Provide the [x, y] coordinate of the cell's center where the given text is located.  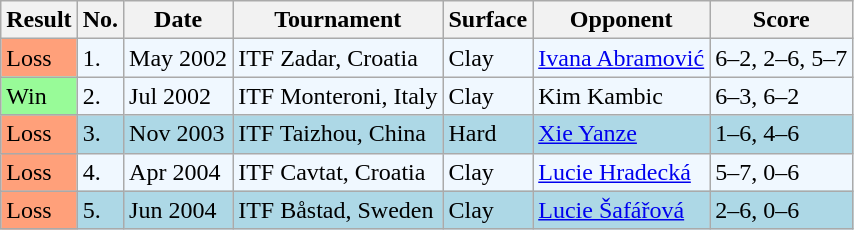
Result [39, 20]
Surface [488, 20]
No. [100, 20]
6–2, 2–6, 5–7 [782, 58]
Opponent [622, 20]
Win [39, 96]
Jul 2002 [178, 96]
Kim Kambic [622, 96]
3. [100, 134]
Lucie Šafářová [622, 210]
Xie Yanze [622, 134]
Nov 2003 [178, 134]
ITF Zadar, Croatia [338, 58]
ITF Monteroni, Italy [338, 96]
Score [782, 20]
1–6, 4–6 [782, 134]
2–6, 0–6 [782, 210]
ITF Cavtat, Croatia [338, 172]
2. [100, 96]
May 2002 [178, 58]
4. [100, 172]
Apr 2004 [178, 172]
Tournament [338, 20]
Hard [488, 134]
Ivana Abramović [622, 58]
ITF Båstad, Sweden [338, 210]
5. [100, 210]
Lucie Hradecká [622, 172]
1. [100, 58]
Jun 2004 [178, 210]
ITF Taizhou, China [338, 134]
5–7, 0–6 [782, 172]
Date [178, 20]
6–3, 6–2 [782, 96]
